Search for the cell housing the specified text and yield its (x, y) center coordinate. 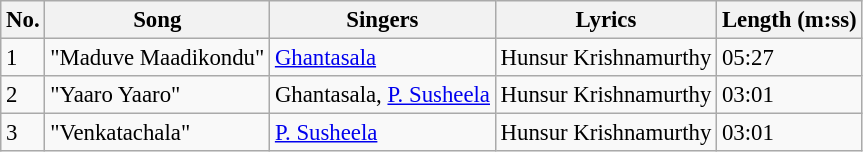
05:27 (790, 58)
Ghantasala, P. Susheela (383, 95)
3 (23, 133)
Ghantasala (383, 58)
1 (23, 58)
Length (m:ss) (790, 20)
"Venkatachala" (158, 133)
2 (23, 95)
No. (23, 20)
"Maduve Maadikondu" (158, 58)
Song (158, 20)
Singers (383, 20)
"Yaaro Yaaro" (158, 95)
Lyrics (606, 20)
P. Susheela (383, 133)
